Find where the given text appears and provide that cell's center as [X, Y] coordinate. 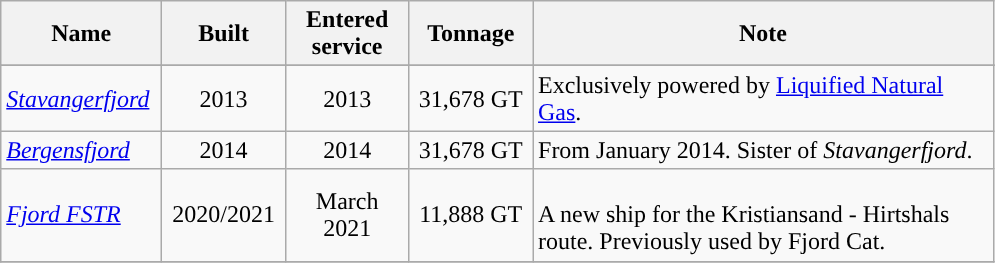
Exclusively powered by Liquified Natural Gas. [762, 98]
11,888 GT [471, 215]
Built [224, 34]
A new ship for the Kristiansand - Hirtshals route. Previously used by Fjord Cat. [762, 215]
March 2021 [347, 215]
2020/2021 [224, 215]
Entered service [347, 34]
Bergensfjord [82, 150]
Stavangerfjord [82, 98]
From January 2014. Sister of Stavangerfjord. [762, 150]
Tonnage [471, 34]
Name [82, 34]
Fjord FSTR [82, 215]
Note [762, 34]
